Provide the (x, y) coordinate of the cell's center where the given text is located.  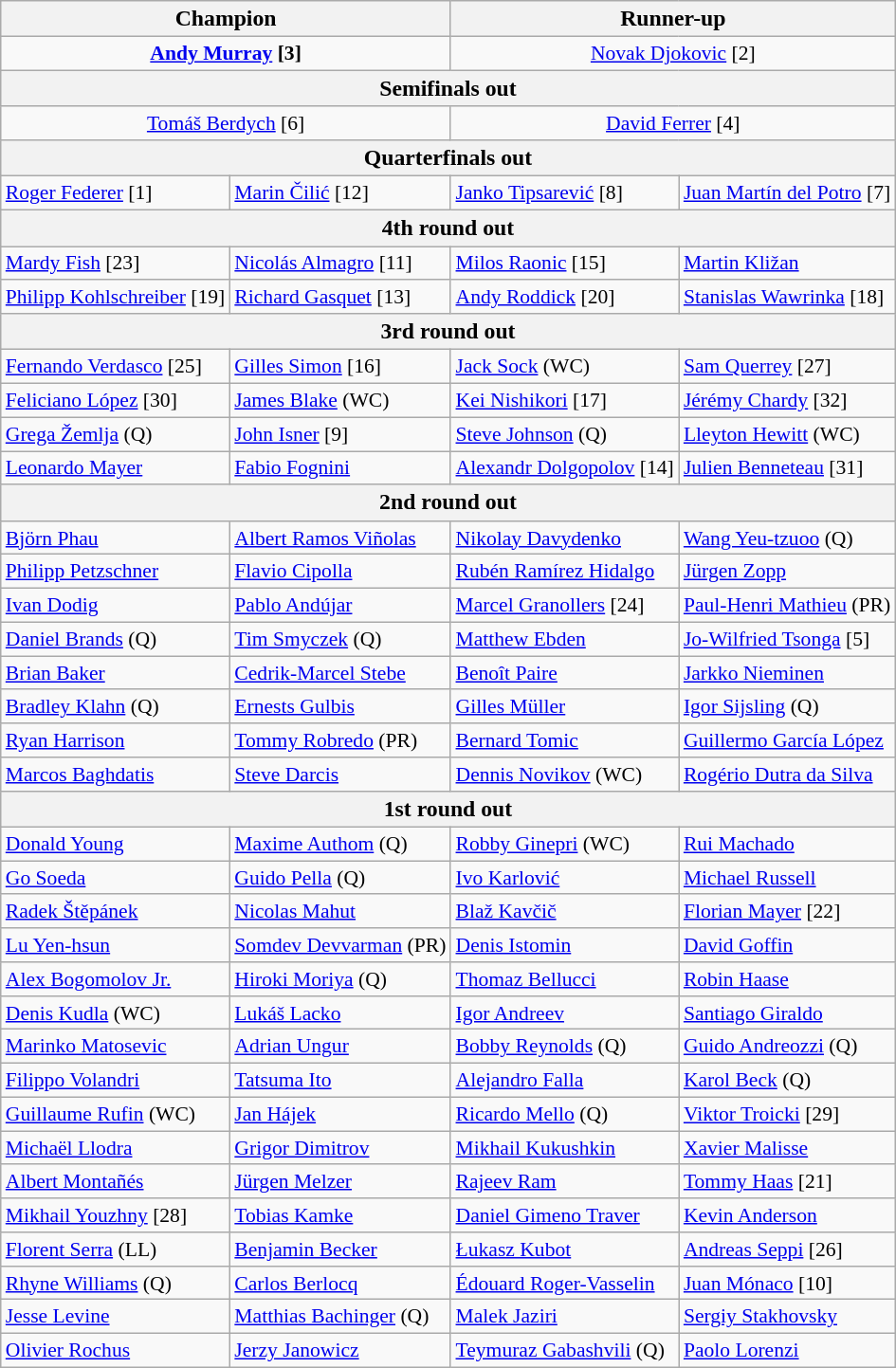
Viktor Troicki [29] (787, 1115)
Thomaz Bellucci (564, 979)
Feliciano López [30] (116, 401)
Jesse Levine (116, 1317)
Florian Mayer [22] (787, 912)
Julien Benneteau [31] (787, 468)
Jo-Wilfried Tsonga [5] (787, 639)
3rd round out (448, 332)
Igor Andreev (564, 1013)
Tommy Robredo (PR) (339, 740)
Marin Čilić [12] (339, 193)
Philipp Petzschner (116, 572)
Radek Štěpánek (116, 912)
Stanislas Wawrinka [18] (787, 298)
Cedrik-Marcel Stebe (339, 673)
John Isner [9] (339, 434)
Tatsuma Ito (339, 1081)
Mikhail Youzhny [28] (116, 1215)
Leonardo Mayer (116, 468)
Andreas Seppi [26] (787, 1249)
Alex Bogomolov Jr. (116, 979)
Runner-up (673, 19)
Bradley Klahn (Q) (116, 707)
Gilles Simon [16] (339, 367)
Lu Yen-hsun (116, 945)
Björn Phau (116, 538)
Somdev Devvarman (PR) (339, 945)
Novak Djokovic [2] (673, 54)
Michaël Llodra (116, 1148)
Marcel Granollers [24] (564, 606)
Ernests Gulbis (339, 707)
Marcos Baghdatis (116, 775)
Łukasz Kubot (564, 1249)
Sam Querrey [27] (787, 367)
Semifinals out (448, 89)
David Goffin (787, 945)
Marinko Matosevic (116, 1047)
Flavio Cipolla (339, 572)
Igor Sijsling (Q) (787, 707)
Philipp Kohlschreiber [19] (116, 298)
Albert Montañés (116, 1182)
Rogério Dutra da Silva (787, 775)
Rajeev Ram (564, 1182)
Juan Mónaco [10] (787, 1284)
Jarkko Nieminen (787, 673)
Mardy Fish [23] (116, 264)
2nd round out (448, 503)
Teymuraz Gabashvili (Q) (564, 1351)
Alexandr Dolgopolov [14] (564, 468)
Richard Gasquet [13] (339, 298)
Ivan Dodig (116, 606)
Daniel Gimeno Traver (564, 1215)
Brian Baker (116, 673)
Roger Federer [1] (116, 193)
Olivier Rochus (116, 1351)
Andy Roddick [20] (564, 298)
Matthias Bachinger (Q) (339, 1317)
Guillaume Rufin (WC) (116, 1115)
1st round out (448, 810)
Xavier Malisse (787, 1148)
Robby Ginepri (WC) (564, 845)
Denis Kudla (WC) (116, 1013)
Steve Darcis (339, 775)
Blaž Kavčič (564, 912)
Hiroki Moriya (Q) (339, 979)
Filippo Volandri (116, 1081)
Milos Raonic [15] (564, 264)
Dennis Novikov (WC) (564, 775)
Benoît Paire (564, 673)
Rui Machado (787, 845)
4th round out (448, 228)
Karol Beck (Q) (787, 1081)
Quarterfinals out (448, 158)
Jerzy Janowicz (339, 1351)
Janko Tipsarević [8] (564, 193)
Fernando Verdasco [25] (116, 367)
Champion (226, 19)
Jan Hájek (339, 1115)
Grega Žemlja (Q) (116, 434)
Ryan Harrison (116, 740)
Steve Johnson (Q) (564, 434)
Jürgen Zopp (787, 572)
Fabio Fognini (339, 468)
Go Soeda (116, 878)
David Ferrer [4] (673, 124)
Grigor Dimitrov (339, 1148)
Matthew Ebden (564, 639)
Bernard Tomic (564, 740)
Bobby Reynolds (Q) (564, 1047)
Tobias Kamke (339, 1215)
Mikhail Kukushkin (564, 1148)
Malek Jaziri (564, 1317)
Daniel Brands (Q) (116, 639)
Alejandro Falla (564, 1081)
Lukáš Lacko (339, 1013)
Carlos Berlocq (339, 1284)
Paolo Lorenzi (787, 1351)
Robin Haase (787, 979)
Jack Sock (WC) (564, 367)
Florent Serra (LL) (116, 1249)
Nikolay Davydenko (564, 538)
Denis Istomin (564, 945)
Guido Andreozzi (Q) (787, 1047)
Albert Ramos Viñolas (339, 538)
Martin Kližan (787, 264)
Lleyton Hewitt (WC) (787, 434)
Nicolas Mahut (339, 912)
Jürgen Melzer (339, 1182)
Kevin Anderson (787, 1215)
Ricardo Mello (Q) (564, 1115)
Sergiy Stakhovsky (787, 1317)
Ivo Karlović (564, 878)
Paul-Henri Mathieu (PR) (787, 606)
Michael Russell (787, 878)
Juan Martín del Potro [7] (787, 193)
Guido Pella (Q) (339, 878)
Rhyne Williams (Q) (116, 1284)
Tomáš Berdych [6] (226, 124)
Édouard Roger-Vasselin (564, 1284)
Gilles Müller (564, 707)
Guillermo García López (787, 740)
Tim Smyczek (Q) (339, 639)
Tommy Haas [21] (787, 1182)
Kei Nishikori [17] (564, 401)
Adrian Ungur (339, 1047)
James Blake (WC) (339, 401)
Nicolás Almagro [11] (339, 264)
Benjamin Becker (339, 1249)
Jérémy Chardy [32] (787, 401)
Maxime Authom (Q) (339, 845)
Donald Young (116, 845)
Andy Murray [3] (226, 54)
Santiago Giraldo (787, 1013)
Wang Yeu-tzuoo (Q) (787, 538)
Rubén Ramírez Hidalgo (564, 572)
Pablo Andújar (339, 606)
